Output the (x, y) coordinate of the center of the cell containing the given text.  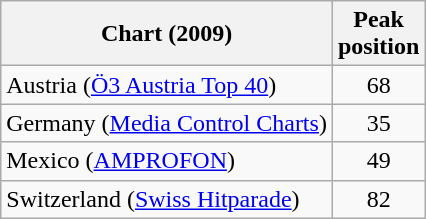
Austria (Ö3 Austria Top 40) (167, 85)
35 (378, 123)
Mexico (AMPROFON) (167, 161)
82 (378, 199)
68 (378, 85)
Chart (2009) (167, 34)
Peakposition (378, 34)
Germany (Media Control Charts) (167, 123)
Switzerland (Swiss Hitparade) (167, 199)
49 (378, 161)
